Locate the cell with the specified text and output its (x, y) center coordinate. 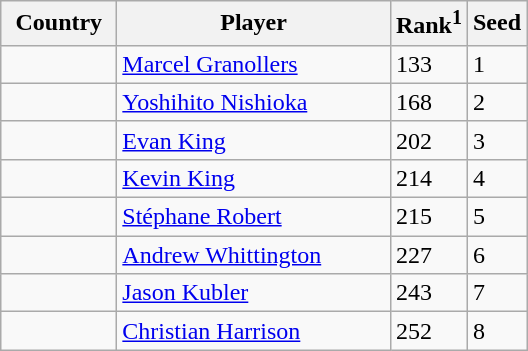
Player (254, 24)
227 (428, 255)
6 (496, 255)
252 (428, 331)
Yoshihito Nishioka (254, 102)
215 (428, 217)
Marcel Granollers (254, 64)
Kevin King (254, 178)
Country (59, 24)
Stéphane Robert (254, 217)
Christian Harrison (254, 331)
7 (496, 293)
214 (428, 178)
4 (496, 178)
2 (496, 102)
8 (496, 331)
Seed (496, 24)
Andrew Whittington (254, 255)
Evan King (254, 140)
168 (428, 102)
Rank1 (428, 24)
Jason Kubler (254, 293)
3 (496, 140)
1 (496, 64)
5 (496, 217)
243 (428, 293)
202 (428, 140)
133 (428, 64)
